For the text-containing cell, return its midpoint in [x, y] coordinate format. 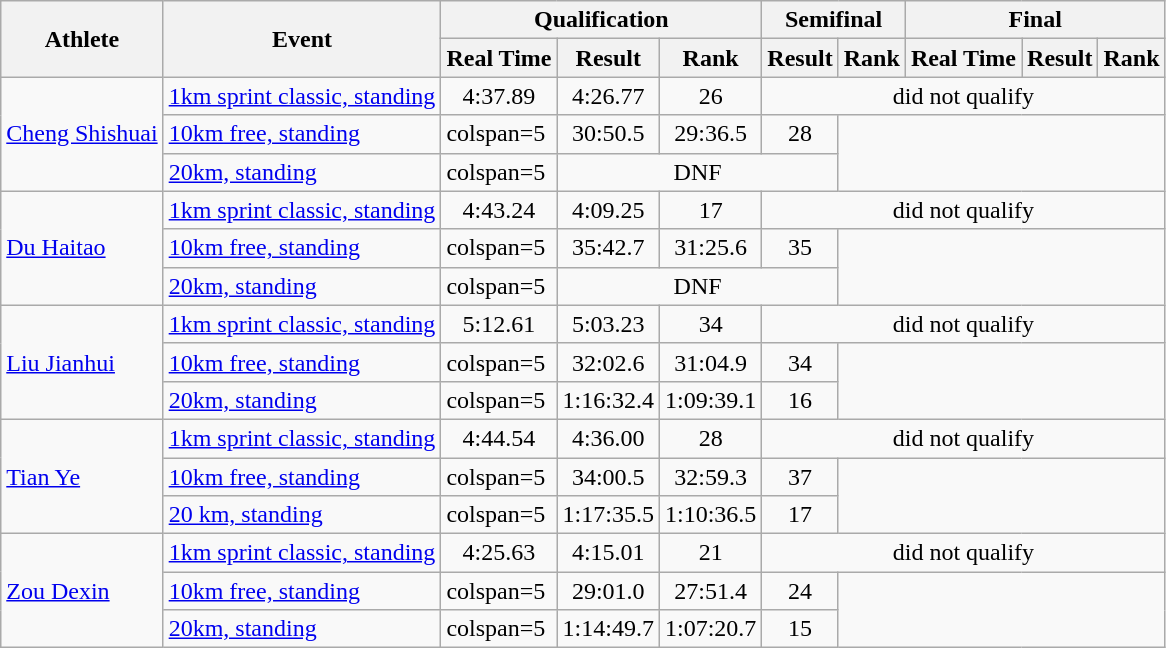
27:51.4 [710, 591]
29:36.5 [710, 134]
4:36.00 [608, 438]
4:26.77 [608, 96]
1:14:49.7 [608, 629]
4:43.24 [499, 210]
35:42.7 [608, 248]
Zou Dexin [82, 591]
Event [302, 39]
4:15.01 [608, 553]
30:50.5 [608, 134]
Qualification [602, 20]
20 km, standing [302, 515]
Liu Jianhui [82, 362]
4:25.63 [499, 553]
4:44.54 [499, 438]
24 [800, 591]
Final [1035, 20]
21 [710, 553]
26 [710, 96]
Du Haitao [82, 248]
Cheng Shishuai [82, 134]
29:01.0 [608, 591]
37 [800, 477]
5:12.61 [499, 324]
4:37.89 [499, 96]
34:00.5 [608, 477]
16 [800, 400]
32:02.6 [608, 362]
1:17:35.5 [608, 515]
1:07:20.7 [710, 629]
Semifinal [834, 20]
4:09.25 [608, 210]
Athlete [82, 39]
1:09:39.1 [710, 400]
Tian Ye [82, 476]
15 [800, 629]
32:59.3 [710, 477]
31:25.6 [710, 248]
31:04.9 [710, 362]
5:03.23 [608, 324]
35 [800, 248]
1:10:36.5 [710, 515]
1:16:32.4 [608, 400]
